Locate the cell with the specified text and output its [x, y] center coordinate. 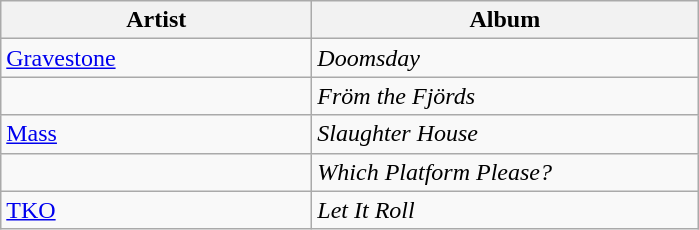
Artist [156, 20]
TKO [156, 210]
Slaughter House [505, 134]
Fröm the Fjörds [505, 96]
Which Platform Please? [505, 172]
Mass [156, 134]
Gravestone [156, 58]
Album [505, 20]
Doomsday [505, 58]
Let It Roll [505, 210]
